Capture the cell that displays the provided text and extract its (x, y) central coordinate. 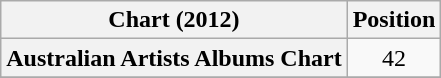
42 (394, 58)
Position (394, 20)
Australian Artists Albums Chart (174, 58)
Chart (2012) (174, 20)
